Capture the cell that displays the provided text and extract its [x, y] central coordinate. 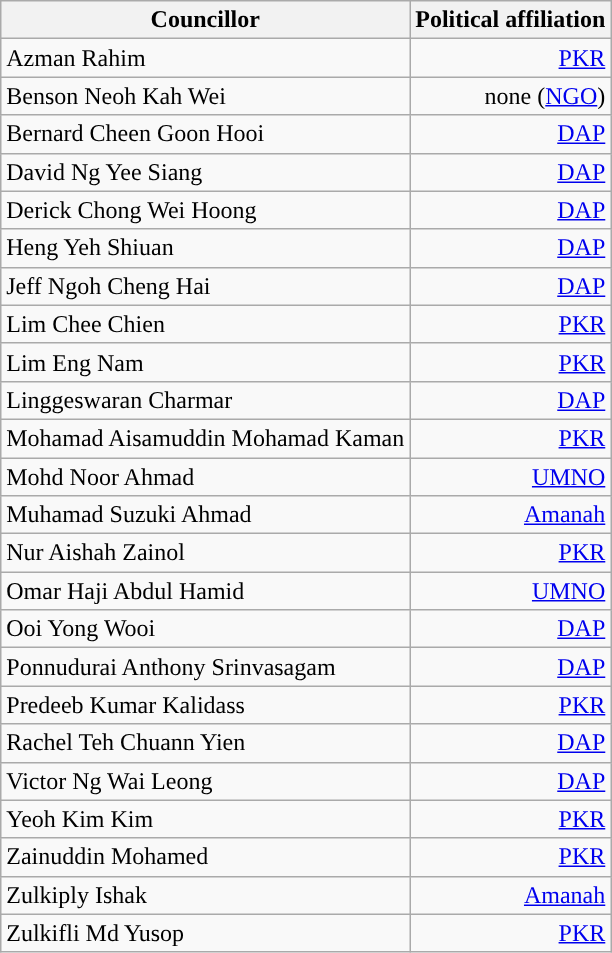
Muhamad Suzuki Ahmad [206, 515]
David Ng Yee Siang [206, 172]
Councillor [206, 20]
Omar Haji Abdul Hamid [206, 591]
Ooi Yong Wooi [206, 629]
Nur Aishah Zainol [206, 553]
Lim Eng Nam [206, 362]
Predeeb Kumar Kalidass [206, 705]
Lim Chee Chien [206, 324]
Zulkiply Ishak [206, 895]
Benson Neoh Kah Wei [206, 96]
Rachel Teh Chuann Yien [206, 743]
Derick Chong Wei Hoong [206, 210]
Linggeswaran Charmar [206, 400]
Heng Yeh Shiuan [206, 248]
Bernard Cheen Goon Hooi [206, 134]
Political affiliation [510, 20]
Zainuddin Mohamed [206, 857]
Ponnudurai Anthony Srinvasagam [206, 667]
Jeff Ngoh Cheng Hai [206, 286]
Victor Ng Wai Leong [206, 781]
none (NGO) [510, 96]
Yeoh Kim Kim [206, 819]
Mohd Noor Ahmad [206, 477]
Zulkifli Md Yusop [206, 933]
Azman Rahim [206, 58]
Mohamad Aisamuddin Mohamad Kaman [206, 438]
